For the text-containing cell, return its midpoint in (x, y) coordinate format. 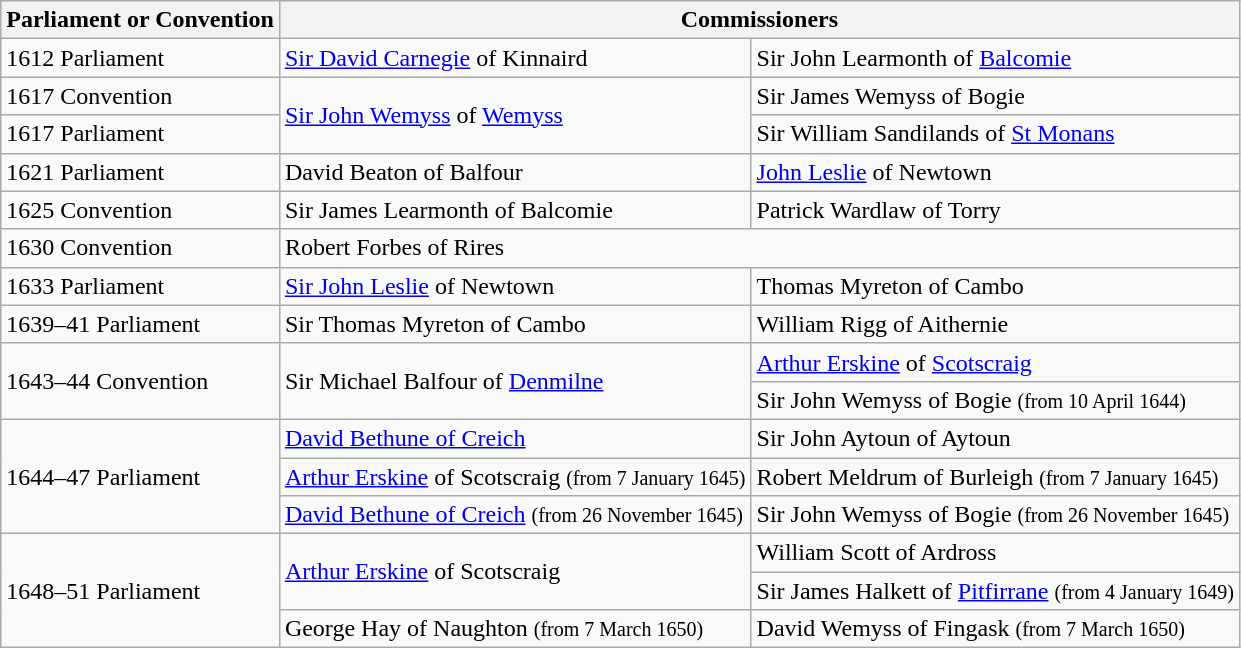
Sir John Aytoun of Aytoun (995, 438)
Robert Meldrum of Burleigh (from 7 January 1645) (995, 477)
1639–41 Parliament (140, 324)
Sir James Halkett of Pitfirrane (from 4 January 1649) (995, 591)
Sir John Wemyss of Bogie (from 10 April 1644) (995, 400)
Commissioners (759, 20)
Sir John Wemyss of Bogie (from 26 November 1645) (995, 515)
1630 Convention (140, 248)
David Wemyss of Fingask (from 7 March 1650) (995, 629)
Sir Michael Balfour of Denmilne (515, 381)
Robert Forbes of Rires (759, 248)
Parliament or Convention (140, 20)
1621 Parliament (140, 172)
David Bethune of Creich (515, 438)
1617 Convention (140, 96)
1617 Parliament (140, 134)
John Leslie of Newtown (995, 172)
Sir James Learmonth of Balcomie (515, 210)
Sir John Wemyss of Wemyss (515, 115)
William Rigg of Aithernie (995, 324)
Sir John Learmonth of Balcomie (995, 58)
Sir Thomas Myreton of Cambo (515, 324)
1612 Parliament (140, 58)
George Hay of Naughton (from 7 March 1650) (515, 629)
1644–47 Parliament (140, 476)
Sir James Wemyss of Bogie (995, 96)
1643–44 Convention (140, 381)
Sir John Leslie of Newtown (515, 286)
Thomas Myreton of Cambo (995, 286)
Sir David Carnegie of Kinnaird (515, 58)
1625 Convention (140, 210)
1633 Parliament (140, 286)
David Bethune of Creich (from 26 November 1645) (515, 515)
Sir William Sandilands of St Monans (995, 134)
David Beaton of Balfour (515, 172)
1648–51 Parliament (140, 591)
Patrick Wardlaw of Torry (995, 210)
William Scott of Ardross (995, 553)
Arthur Erskine of Scotscraig (from 7 January 1645) (515, 477)
